For the text-containing cell, return its midpoint in [X, Y] coordinate format. 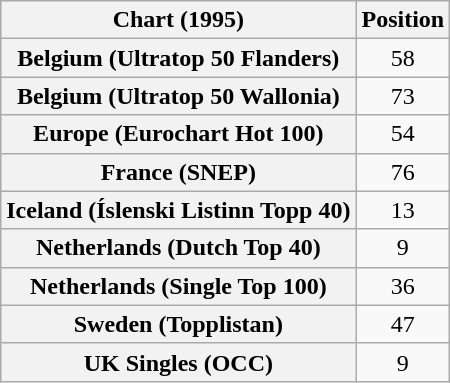
UK Singles (OCC) [178, 362]
Belgium (Ultratop 50 Wallonia) [178, 96]
Chart (1995) [178, 20]
Belgium (Ultratop 50 Flanders) [178, 58]
58 [403, 58]
France (SNEP) [178, 172]
13 [403, 210]
73 [403, 96]
36 [403, 286]
54 [403, 134]
Netherlands (Dutch Top 40) [178, 248]
47 [403, 324]
Iceland (Íslenski Listinn Topp 40) [178, 210]
76 [403, 172]
Sweden (Topplistan) [178, 324]
Netherlands (Single Top 100) [178, 286]
Position [403, 20]
Europe (Eurochart Hot 100) [178, 134]
